Provide the (x, y) coordinate of the cell's center where the given text is located.  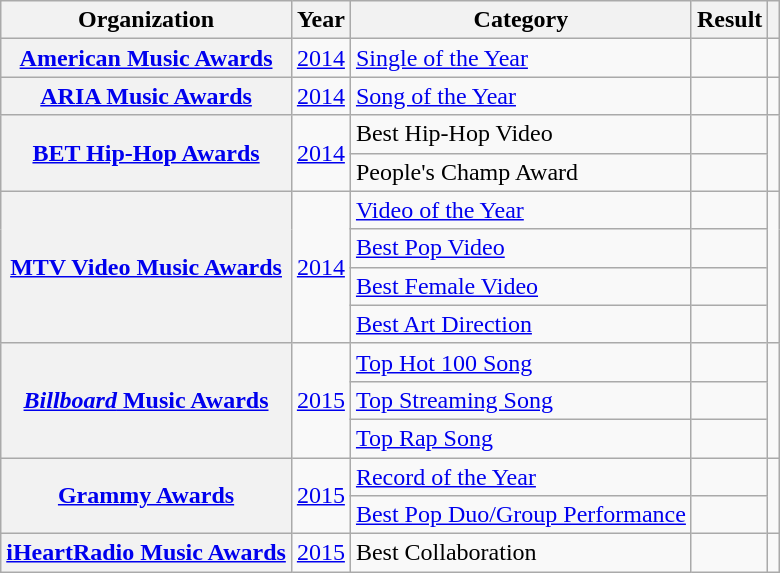
Single of the Year (520, 58)
BET Hip-Hop Awards (146, 153)
MTV Video Music Awards (146, 267)
Best Hip-Hop Video (520, 134)
Top Streaming Song (520, 400)
Result (729, 20)
Record of the Year (520, 477)
Best Collaboration (520, 553)
Best Female Video (520, 286)
Song of the Year (520, 96)
Top Rap Song (520, 438)
People's Champ Award (520, 172)
Best Art Direction (520, 324)
Organization (146, 20)
iHeartRadio Music Awards (146, 553)
Grammy Awards (146, 496)
ARIA Music Awards (146, 96)
Category (520, 20)
Best Pop Duo/Group Performance (520, 515)
Year (320, 20)
Billboard Music Awards (146, 400)
Top Hot 100 Song (520, 362)
Video of the Year (520, 210)
American Music Awards (146, 58)
Best Pop Video (520, 248)
